Locate the cell with the specified text and output its (x, y) center coordinate. 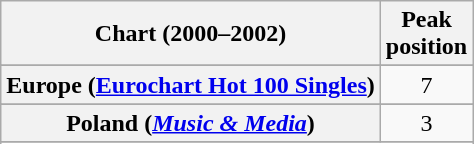
3 (426, 123)
Europe (Eurochart Hot 100 Singles) (191, 85)
Chart (2000–2002) (191, 34)
Peakposition (426, 34)
7 (426, 85)
Poland (Music & Media) (191, 123)
